From the cell containing the given text, extract its center point as [X, Y] coordinate. 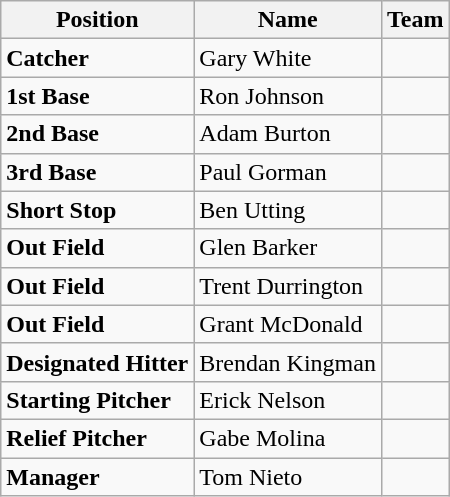
Erick Nelson [288, 400]
Trent Durrington [288, 286]
Gabe Molina [288, 438]
Name [288, 20]
Glen Barker [288, 248]
Designated Hitter [98, 362]
1st Base [98, 96]
Tom Nieto [288, 477]
Gary White [288, 58]
Short Stop [98, 210]
3rd Base [98, 172]
Team [415, 20]
Paul Gorman [288, 172]
Catcher [98, 58]
Ben Utting [288, 210]
Starting Pitcher [98, 400]
Brendan Kingman [288, 362]
2nd Base [98, 134]
Relief Pitcher [98, 438]
Adam Burton [288, 134]
Position [98, 20]
Manager [98, 477]
Ron Johnson [288, 96]
Grant McDonald [288, 324]
